For the text-containing cell, return its midpoint in [X, Y] coordinate format. 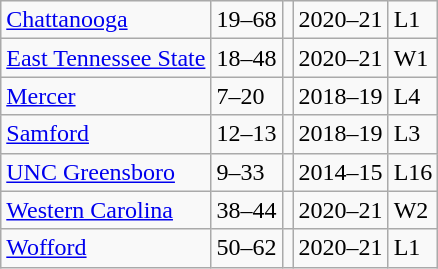
UNC Greensboro [106, 172]
19–68 [246, 20]
Chattanooga [106, 20]
12–13 [246, 134]
Western Carolina [106, 210]
L3 [413, 134]
9–33 [246, 172]
18–48 [246, 58]
7–20 [246, 96]
Samford [106, 134]
Wofford [106, 248]
50–62 [246, 248]
38–44 [246, 210]
East Tennessee State [106, 58]
W2 [413, 210]
2014–15 [340, 172]
W1 [413, 58]
L16 [413, 172]
L4 [413, 96]
Mercer [106, 96]
